From the cell containing the given text, extract its center point as (x, y) coordinate. 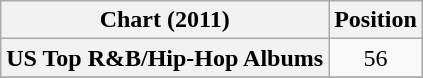
Position (376, 20)
US Top R&B/Hip-Hop Albums (165, 58)
56 (376, 58)
Chart (2011) (165, 20)
